Output the (X, Y) coordinate of the center of the cell containing the given text.  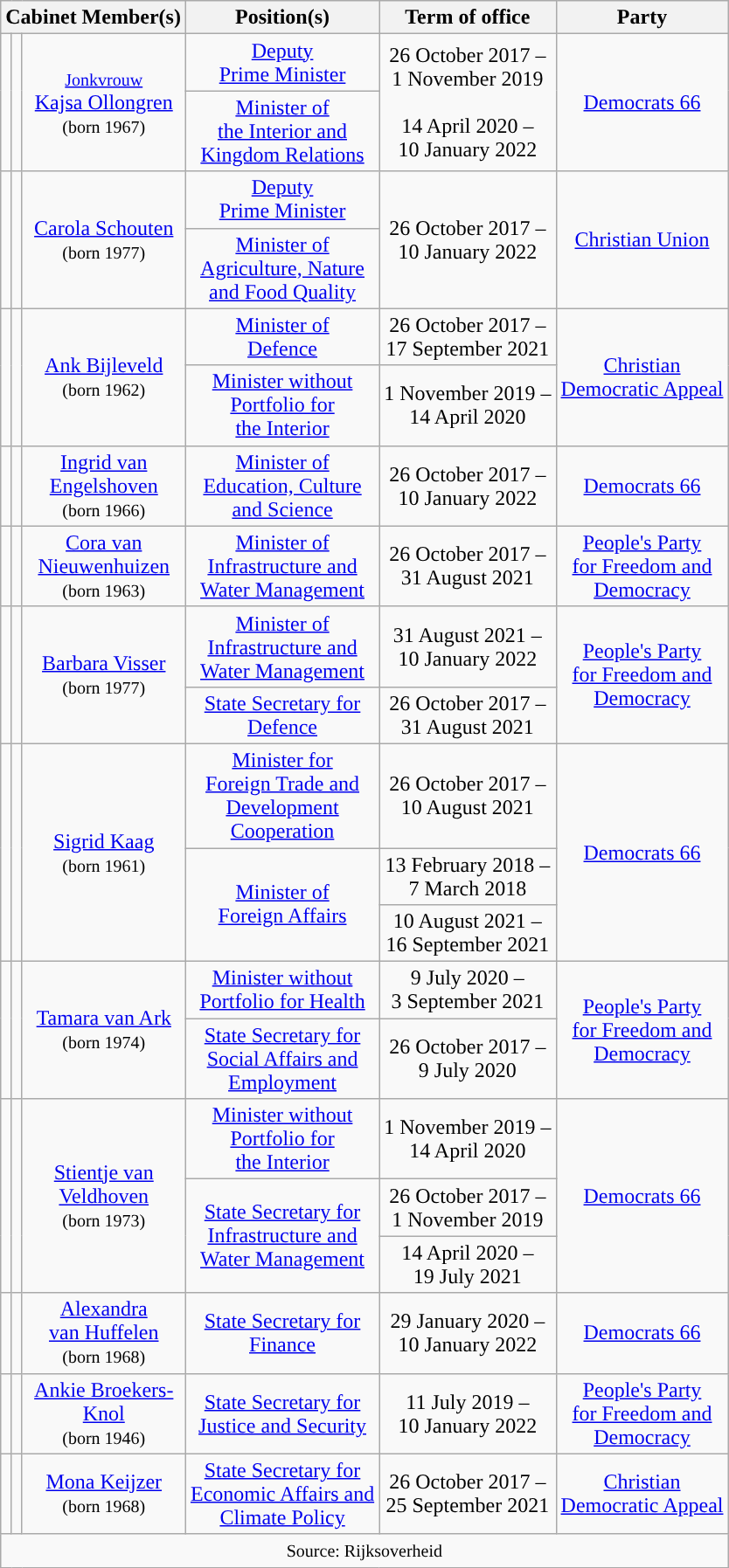
Cabinet Member(s) (94, 17)
Jonkvrouw Kajsa Ollongren (born 1967) (103, 103)
Cora van Nieuwenhuizen (born 1963) (103, 566)
Ankie Broekers-Knol (born 1946) (103, 1413)
14 April 2020 – 19 July 2021 (468, 1265)
Sigrid Kaag (born 1961) (103, 853)
29 January 2020 – 10 January 2022 (468, 1333)
Ingrid van Engelshoven (born 1966) (103, 486)
Stientje van Veldhoven (born 1973) (103, 1196)
State Secretary for Infrastructure and Water Management (281, 1236)
26 October 2017 – 25 September 2021 (468, 1494)
26 October 2017 – 10 August 2021 (468, 795)
Christian Union (642, 239)
26 October 2017 – 9 July 2020 (468, 1059)
26 October 2017 – 1 November 2019 14 April 2020 – 10 January 2022 (468, 103)
9 July 2020 – 3 September 2021 (468, 991)
26 October 2017 – 1 November 2019 (468, 1207)
Minister for Foreign Trade and Development Cooperation (281, 795)
Carola Schouten (born 1977) (103, 239)
Alexandra van Huffelen (born 1968) (103, 1333)
Ank Bijleveld (born 1962) (103, 377)
State Secretary for Finance (281, 1333)
Party (642, 17)
31 August 2021 – 10 January 2022 (468, 646)
Minister of Agriculture, Nature and Food Quality (281, 268)
Tamara van Ark (born 1974) (103, 1031)
State Secretary for Social Affairs and Employment (281, 1059)
Minister of Education, Culture and Science (281, 486)
Minister of Foreign Affairs (281, 904)
26 October 2017 – 17 September 2021 (468, 337)
13 February 2018 – 7 March 2018 (468, 875)
State Secretary for Defence (281, 715)
State Secretary for Economic Affairs and Climate Policy (281, 1494)
11 July 2019 – 10 January 2022 (468, 1413)
Position(s) (281, 17)
Mona Keijzer (born 1968) (103, 1494)
Minister without Portfolio for Health (281, 991)
Source: Rijksoverheid (364, 1551)
Term of office (468, 17)
State Secretary for Justice and Security (281, 1413)
10 August 2021 – 16 September 2021 (468, 933)
Minister of the Interior and Kingdom Relations (281, 131)
Minister of Defence (281, 337)
Barbara Visser (born 1977) (103, 674)
